Output the [X, Y] coordinate of the center of the cell containing the given text.  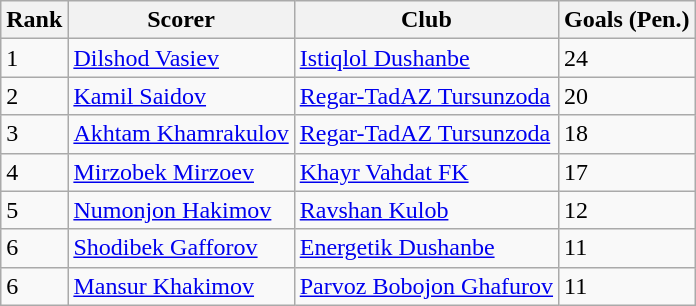
Kamil Saidov [181, 96]
4 [34, 172]
Dilshod Vasiev [181, 58]
3 [34, 134]
Shodibek Gafforov [181, 248]
Khayr Vahdat FK [426, 172]
Mansur Khakimov [181, 286]
Scorer [181, 20]
Istiqlol Dushanbe [426, 58]
18 [627, 134]
Club [426, 20]
20 [627, 96]
12 [627, 210]
1 [34, 58]
Parvoz Bobojon Ghafurov [426, 286]
Numonjon Hakimov [181, 210]
Mirzobek Mirzoev [181, 172]
17 [627, 172]
Rank [34, 20]
Goals (Pen.) [627, 20]
5 [34, 210]
Ravshan Kulob [426, 210]
Energetik Dushanbe [426, 248]
Akhtam Khamrakulov [181, 134]
2 [34, 96]
24 [627, 58]
